Pinpoint the cell where the given text exists, returning its (X, Y) midpoint coordinate. 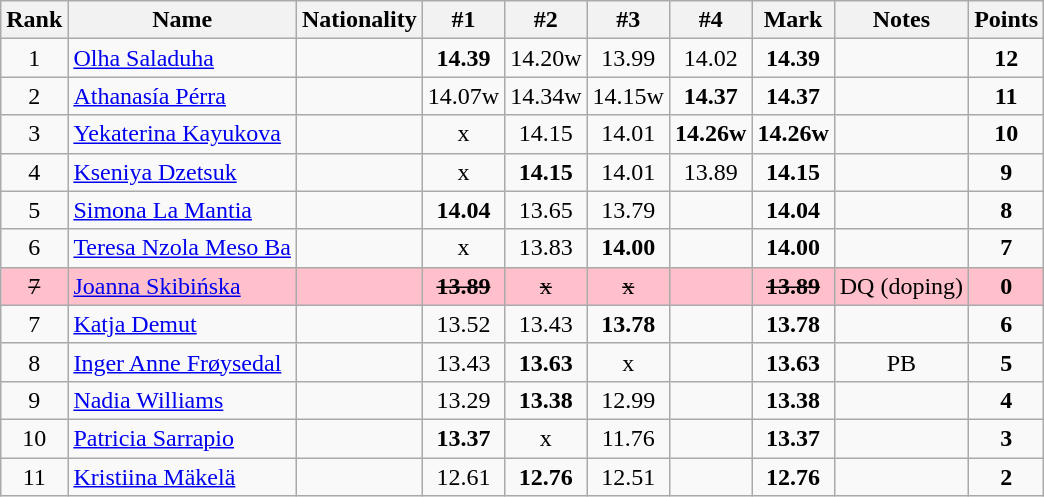
#4 (710, 20)
Points (1006, 20)
Name (182, 20)
Mark (793, 20)
14.07w (463, 96)
Kristiina Mäkelä (182, 477)
Simona La Mantia (182, 210)
12.51 (628, 477)
DQ (doping) (901, 286)
12 (1006, 58)
14.15w (628, 96)
12.99 (628, 400)
Nationality (359, 20)
13.29 (463, 400)
Rank (34, 20)
#1 (463, 20)
#2 (546, 20)
Patricia Sarrapio (182, 438)
14.34w (546, 96)
Notes (901, 20)
13.52 (463, 324)
Teresa Nzola Meso Ba (182, 248)
Kseniya Dzetsuk (182, 172)
14.20w (546, 58)
Inger Anne Frøysedal (182, 362)
Nadia Williams (182, 400)
14.02 (710, 58)
13.79 (628, 210)
Joanna Skibińska (182, 286)
Athanasía Pérra (182, 96)
13.83 (546, 248)
11.76 (628, 438)
0 (1006, 286)
Katja Demut (182, 324)
Olha Saladuha (182, 58)
#3 (628, 20)
Yekaterina Kayukova (182, 134)
13.65 (546, 210)
PB (901, 362)
13.99 (628, 58)
1 (34, 58)
12.61 (463, 477)
